Pinpoint the cell where the given text exists, returning its (x, y) midpoint coordinate. 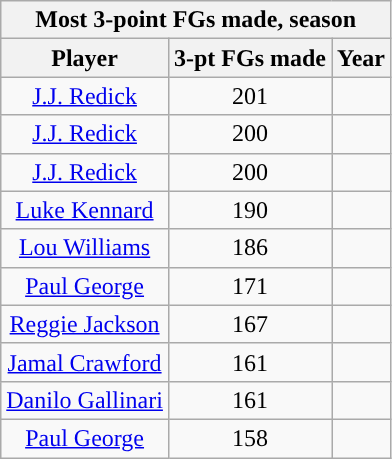
167 (250, 324)
Year (362, 58)
Luke Kennard (85, 210)
190 (250, 210)
Most 3-point FGs made, season (196, 20)
Lou Williams (85, 248)
201 (250, 96)
Jamal Crawford (85, 362)
171 (250, 286)
Danilo Gallinari (85, 400)
158 (250, 438)
Reggie Jackson (85, 324)
Player (85, 58)
186 (250, 248)
3-pt FGs made (250, 58)
